Find where the given text appears and provide that cell's center as (x, y) coordinate. 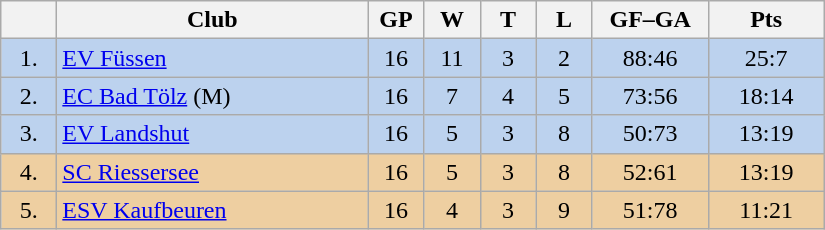
GF–GA (650, 20)
50:73 (650, 134)
52:61 (650, 172)
11 (452, 58)
73:56 (650, 96)
L (564, 20)
Pts (766, 20)
18:14 (766, 96)
7 (452, 96)
11:21 (766, 210)
5. (29, 210)
2 (564, 58)
Club (212, 20)
2. (29, 96)
SC Riessersee (212, 172)
88:46 (650, 58)
T (508, 20)
ESV Kaufbeuren (212, 210)
GP (396, 20)
EV Füssen (212, 58)
4. (29, 172)
EV Landshut (212, 134)
1. (29, 58)
W (452, 20)
51:78 (650, 210)
3. (29, 134)
EC Bad Tölz (M) (212, 96)
9 (564, 210)
25:7 (766, 58)
